Identify which cell holds the provided text, then report its (x, y) central coordinate. 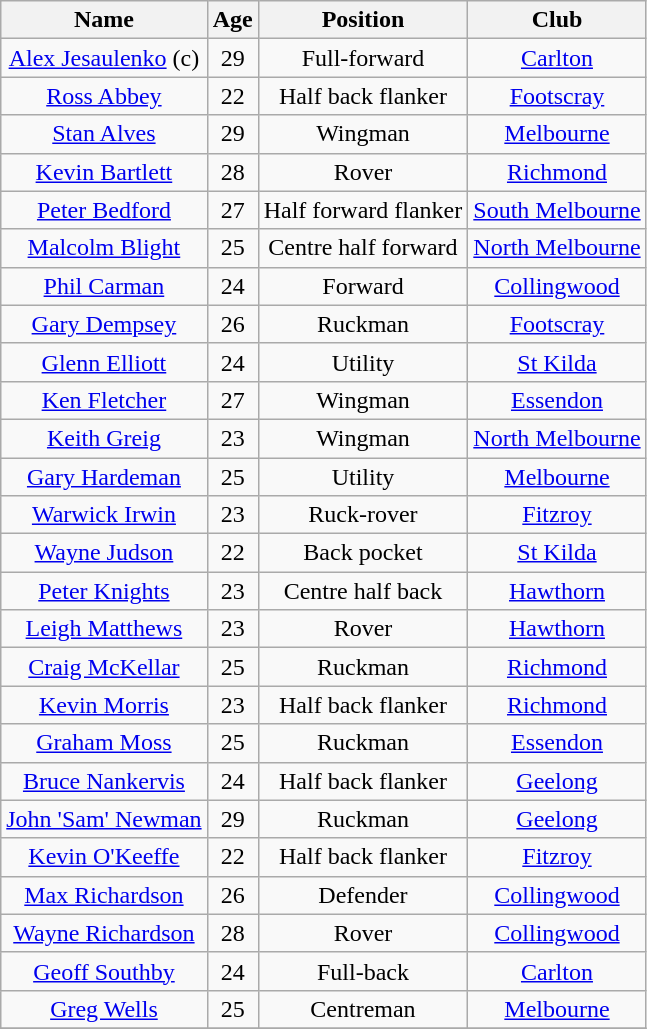
Centreman (363, 1009)
Malcolm Blight (104, 248)
Kevin O'Keeffe (104, 857)
Kevin Morris (104, 705)
South Melbourne (557, 210)
Half forward flanker (363, 210)
Glenn Elliott (104, 362)
Forward (363, 286)
Ross Abbey (104, 96)
Name (104, 20)
Bruce Nankervis (104, 781)
Leigh Matthews (104, 629)
Centre half back (363, 591)
Geoff Southby (104, 971)
Defender (363, 895)
Phil Carman (104, 286)
Kevin Bartlett (104, 172)
Greg Wells (104, 1009)
Gary Hardeman (104, 477)
Centre half forward (363, 248)
Club (557, 20)
John 'Sam' Newman (104, 819)
Stan Alves (104, 134)
Wayne Judson (104, 553)
Alex Jesaulenko (c) (104, 58)
Keith Greig (104, 438)
Gary Dempsey (104, 324)
Position (363, 20)
Graham Moss (104, 743)
Back pocket (363, 553)
Max Richardson (104, 895)
Wayne Richardson (104, 933)
Ruck-rover (363, 515)
Warwick Irwin (104, 515)
Ken Fletcher (104, 400)
Age (232, 20)
Peter Knights (104, 591)
Craig McKellar (104, 667)
Full-back (363, 971)
Peter Bedford (104, 210)
Full-forward (363, 58)
